Return the [x, y] coordinate for the center point of the cell that contains the specified text.  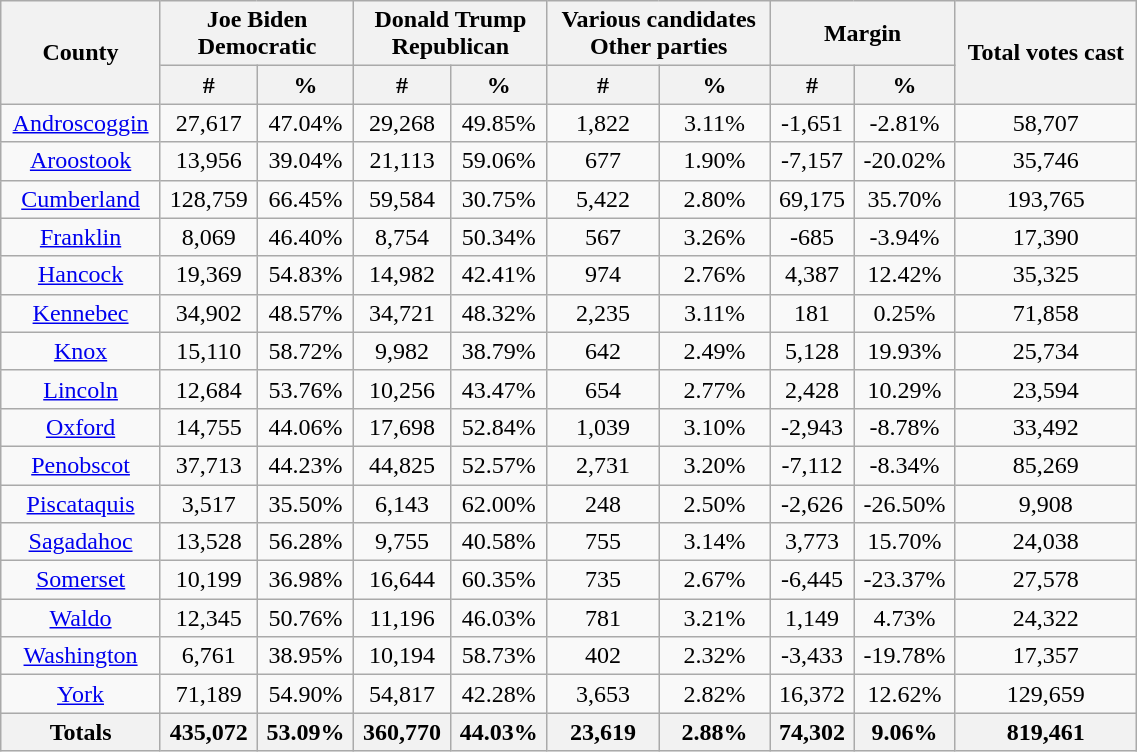
30.75% [498, 199]
974 [603, 275]
2.82% [715, 694]
56.28% [306, 542]
46.40% [306, 237]
29,268 [402, 123]
2.88% [715, 732]
60.35% [498, 580]
6,761 [208, 656]
Margin [862, 34]
10,199 [208, 580]
23,594 [1046, 389]
Knox [81, 351]
11,196 [402, 618]
128,759 [208, 199]
6,143 [402, 503]
19.93% [904, 351]
9.06% [904, 732]
435,072 [208, 732]
129,659 [1046, 694]
3.14% [715, 542]
Washington [81, 656]
5,128 [812, 351]
0.25% [904, 313]
62.00% [498, 503]
2.76% [715, 275]
Androscoggin [81, 123]
27,578 [1046, 580]
48.32% [498, 313]
Oxford [81, 427]
52.57% [498, 465]
35.70% [904, 199]
248 [603, 503]
34,902 [208, 313]
59.06% [498, 161]
-6,445 [812, 580]
642 [603, 351]
21,113 [402, 161]
360,770 [402, 732]
49.85% [498, 123]
54,817 [402, 694]
9,908 [1046, 503]
4.73% [904, 618]
13,956 [208, 161]
8,069 [208, 237]
3.10% [715, 427]
66.45% [306, 199]
39.04% [306, 161]
12,345 [208, 618]
53.76% [306, 389]
3,773 [812, 542]
-23.37% [904, 580]
-685 [812, 237]
-2.81% [904, 123]
Somerset [81, 580]
48.57% [306, 313]
2.80% [715, 199]
50.34% [498, 237]
-2,626 [812, 503]
2,731 [603, 465]
1,822 [603, 123]
Waldo [81, 618]
654 [603, 389]
36.98% [306, 580]
17,357 [1046, 656]
12.62% [904, 694]
15.70% [904, 542]
Donald TrumpRepublican [450, 34]
-8.34% [904, 465]
25,734 [1046, 351]
8,754 [402, 237]
58.72% [306, 351]
42.28% [498, 694]
46.03% [498, 618]
35,325 [1046, 275]
71,189 [208, 694]
Franklin [81, 237]
14,755 [208, 427]
181 [812, 313]
50.76% [306, 618]
38.95% [306, 656]
2.77% [715, 389]
Kennebec [81, 313]
35.50% [306, 503]
44.23% [306, 465]
Hancock [81, 275]
42.41% [498, 275]
16,372 [812, 694]
-2,943 [812, 427]
16,644 [402, 580]
54.83% [306, 275]
-26.50% [904, 503]
2,235 [603, 313]
12.42% [904, 275]
781 [603, 618]
74,302 [812, 732]
-19.78% [904, 656]
193,765 [1046, 199]
34,721 [402, 313]
County [81, 52]
44.03% [498, 732]
3.20% [715, 465]
43.47% [498, 389]
677 [603, 161]
44,825 [402, 465]
3.21% [715, 618]
Cumberland [81, 199]
15,110 [208, 351]
59,584 [402, 199]
12,684 [208, 389]
3,517 [208, 503]
9,755 [402, 542]
71,858 [1046, 313]
40.58% [498, 542]
47.04% [306, 123]
58.73% [498, 656]
17,390 [1046, 237]
Joe BidenDemocratic [256, 34]
52.84% [498, 427]
Aroostook [81, 161]
Total votes cast [1046, 52]
Totals [81, 732]
24,038 [1046, 542]
3.26% [715, 237]
755 [603, 542]
54.90% [306, 694]
24,322 [1046, 618]
-7,112 [812, 465]
-3,433 [812, 656]
23,619 [603, 732]
10,256 [402, 389]
Lincoln [81, 389]
14,982 [402, 275]
3,653 [603, 694]
402 [603, 656]
1,149 [812, 618]
819,461 [1046, 732]
5,422 [603, 199]
2,428 [812, 389]
10,194 [402, 656]
4,387 [812, 275]
567 [603, 237]
Various candidatesOther parties [658, 34]
1,039 [603, 427]
69,175 [812, 199]
58,707 [1046, 123]
-1,651 [812, 123]
44.06% [306, 427]
-7,157 [812, 161]
1.90% [715, 161]
19,369 [208, 275]
85,269 [1046, 465]
2.49% [715, 351]
35,746 [1046, 161]
9,982 [402, 351]
2.50% [715, 503]
2.67% [715, 580]
33,492 [1046, 427]
27,617 [208, 123]
53.09% [306, 732]
-3.94% [904, 237]
38.79% [498, 351]
10.29% [904, 389]
-8.78% [904, 427]
York [81, 694]
Piscataquis [81, 503]
2.32% [715, 656]
Sagadahoc [81, 542]
735 [603, 580]
13,528 [208, 542]
17,698 [402, 427]
-20.02% [904, 161]
Penobscot [81, 465]
37,713 [208, 465]
